Identify which cell holds the provided text, then report its (x, y) central coordinate. 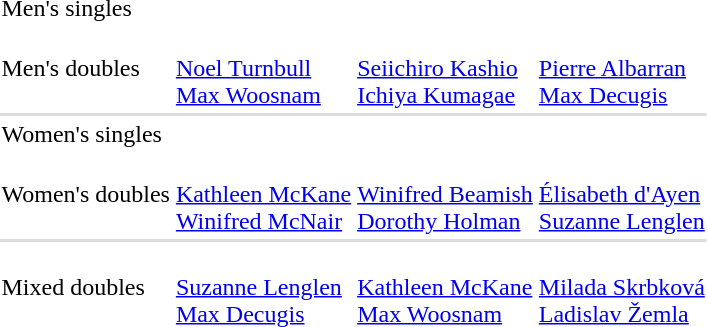
Noel TurnbullMax Woosnam (263, 68)
Seiichiro KashioIchiya Kumagae (446, 68)
Élisabeth d'AyenSuzanne Lenglen (622, 194)
Winifred BeamishDorothy Holman (446, 194)
Men's doubles (86, 68)
Women's singles (86, 134)
Kathleen McKaneWinifred McNair (263, 194)
Women's doubles (86, 194)
Pierre AlbarranMax Decugis (622, 68)
